For the text-containing cell, return its midpoint in (x, y) coordinate format. 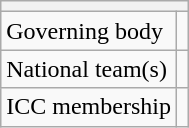
Governing body (89, 31)
National team(s) (89, 69)
ICC membership (89, 107)
